Scan for the cell matching the given text and deliver its (x, y) coordinate at center. 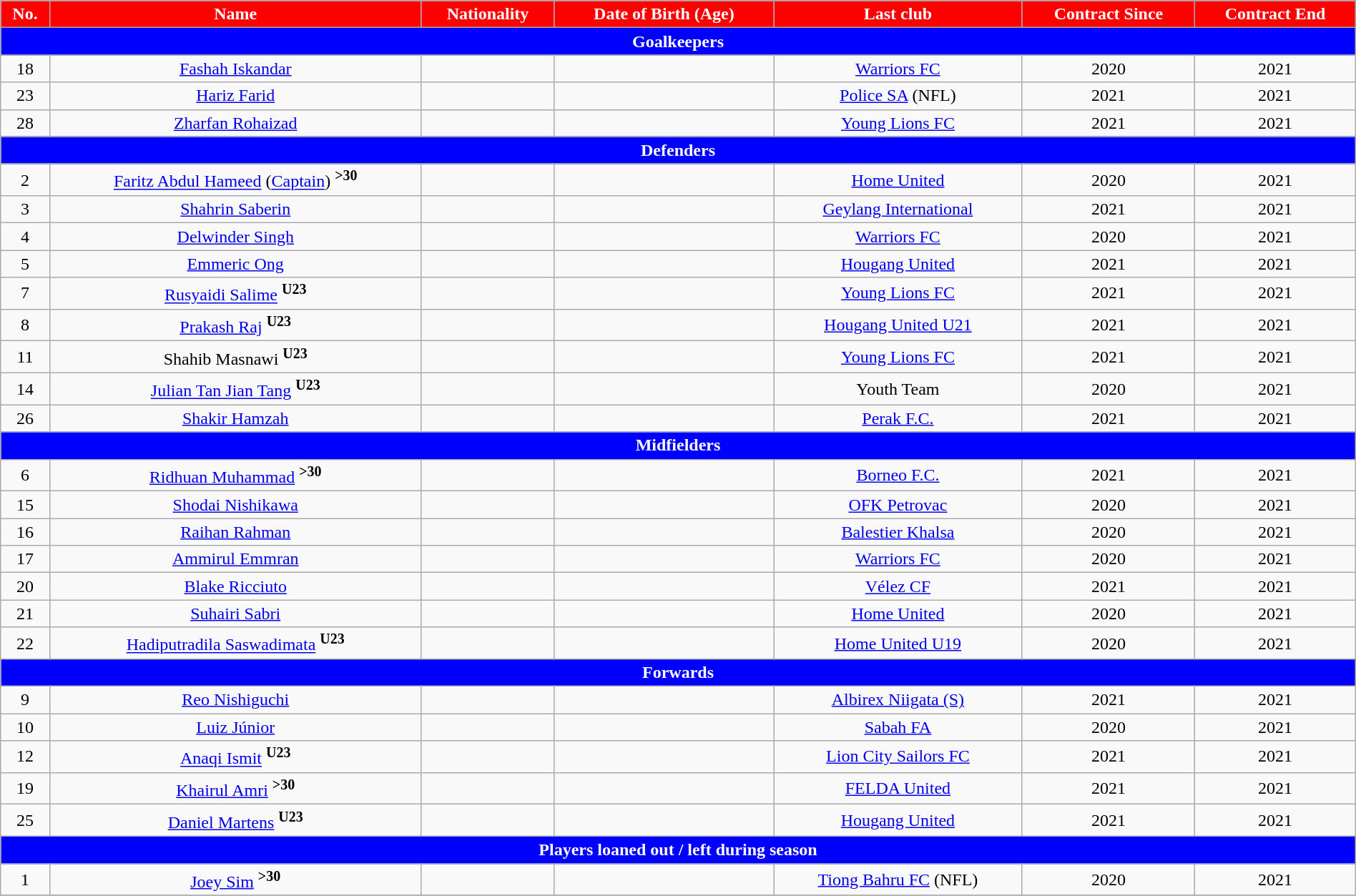
6 (26, 475)
Balestier Khalsa (898, 532)
Police SA (NFL) (898, 96)
15 (26, 505)
Ridhuan Muhammad >30 (235, 475)
Luiz Júnior (235, 727)
1 (26, 880)
No. (26, 14)
12 (26, 757)
25 (26, 821)
Khairul Amri >30 (235, 788)
Borneo F.C. (898, 475)
Anaqi Ismit U23 (235, 757)
Geylang International (898, 210)
Blake Ricciuto (235, 586)
10 (26, 727)
8 (26, 325)
Contract End (1275, 14)
19 (26, 788)
Shakir Hamzah (235, 418)
Shahrin Saberin (235, 210)
Prakash Raj U23 (235, 325)
Shahib Masnawi U23 (235, 358)
Delwinder Singh (235, 237)
OFK Petrovac (898, 505)
5 (26, 264)
Reo Nishiguchi (235, 700)
16 (26, 532)
Ammirul Emmran (235, 559)
7 (26, 293)
Hariz Farid (235, 96)
Youth Team (898, 389)
9 (26, 700)
Hougang United U21 (898, 325)
28 (26, 123)
Midfielders (678, 445)
Vélez CF (898, 586)
Rusyaidi Salime U23 (235, 293)
Contract Since (1109, 14)
Players loaned out / left during season (678, 850)
3 (26, 210)
23 (26, 96)
2 (26, 180)
Sabah FA (898, 727)
Last club (898, 14)
20 (26, 586)
Shodai Nishikawa (235, 505)
Date of Birth (Age) (664, 14)
Julian Tan Jian Tang U23 (235, 389)
Fashah Iskandar (235, 69)
Goalkeepers (678, 41)
Lion City Sailors FC (898, 757)
Name (235, 14)
26 (26, 418)
Emmeric Ong (235, 264)
Tiong Bahru FC (NFL) (898, 880)
22 (26, 644)
Daniel Martens U23 (235, 821)
Nationality (488, 14)
Home United U19 (898, 644)
Zharfan Rohaizad (235, 123)
17 (26, 559)
Raihan Rahman (235, 532)
Defenders (678, 150)
Hadiputradila Saswadimata U23 (235, 644)
18 (26, 69)
Faritz Abdul Hameed (Captain) >30 (235, 180)
Suhairi Sabri (235, 614)
Forwards (678, 673)
21 (26, 614)
11 (26, 358)
14 (26, 389)
Perak F.C. (898, 418)
Albirex Niigata (S) (898, 700)
FELDA United (898, 788)
Joey Sim >30 (235, 880)
4 (26, 237)
